Locate the cell with the specified text and output its (x, y) center coordinate. 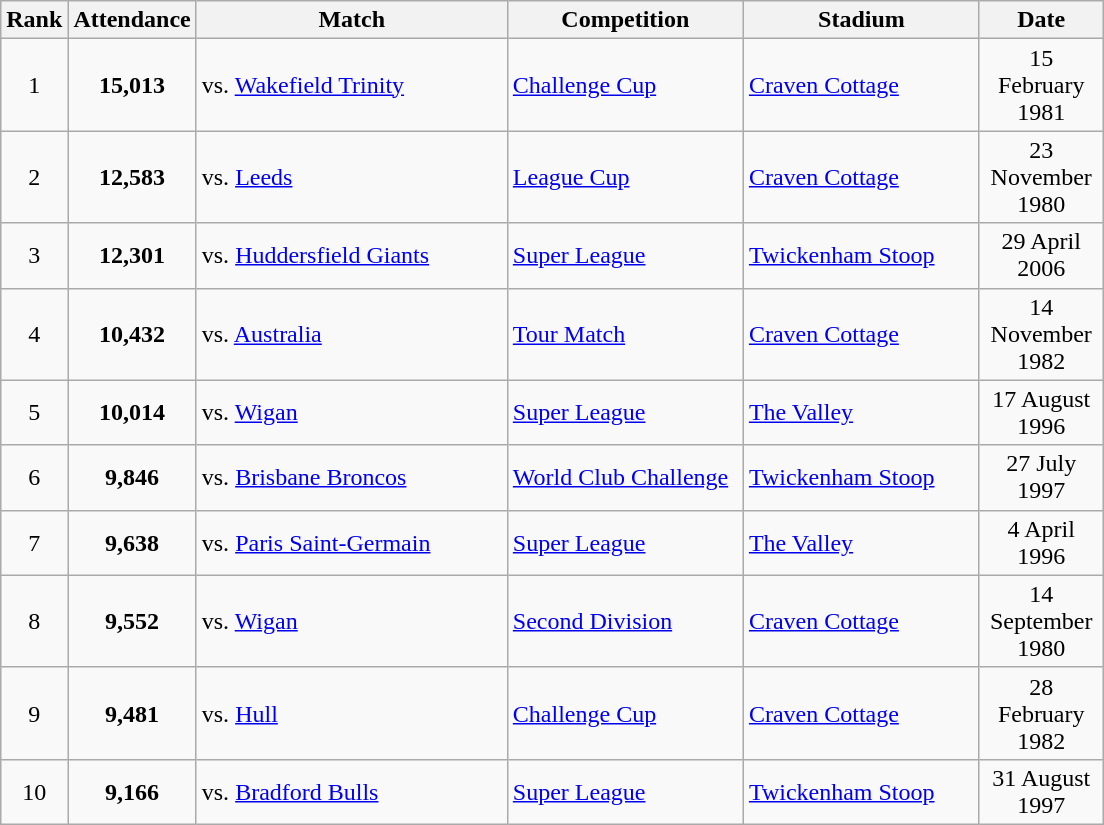
Rank (34, 20)
Competition (625, 20)
vs. Brisbane Broncos (352, 478)
10,432 (132, 334)
2 (34, 177)
5 (34, 412)
9,166 (132, 792)
23 November 1980 (1041, 177)
6 (34, 478)
vs. Paris Saint-Germain (352, 542)
vs. Wakefield Trinity (352, 85)
9,481 (132, 713)
Date (1041, 20)
12,301 (132, 256)
28 February 1982 (1041, 713)
14 November 1982 (1041, 334)
9,846 (132, 478)
7 (34, 542)
4 (34, 334)
8 (34, 621)
10 (34, 792)
10,014 (132, 412)
31 August 1997 (1041, 792)
3 (34, 256)
9,552 (132, 621)
1 (34, 85)
Match (352, 20)
Stadium (861, 20)
9,638 (132, 542)
15,013 (132, 85)
29 April 2006 (1041, 256)
9 (34, 713)
World Club Challenge (625, 478)
Tour Match (625, 334)
14 September 1980 (1041, 621)
27 July 1997 (1041, 478)
12,583 (132, 177)
Attendance (132, 20)
vs. Australia (352, 334)
vs. Hull (352, 713)
15 February 1981 (1041, 85)
Second Division (625, 621)
vs. Bradford Bulls (352, 792)
vs. Leeds (352, 177)
4 April 1996 (1041, 542)
vs. Huddersfield Giants (352, 256)
17 August 1996 (1041, 412)
League Cup (625, 177)
